Capture the cell that displays the provided text and extract its (X, Y) central coordinate. 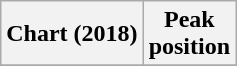
Peakposition (189, 34)
Chart (2018) (72, 34)
